Locate the cell with the specified text and output its (x, y) center coordinate. 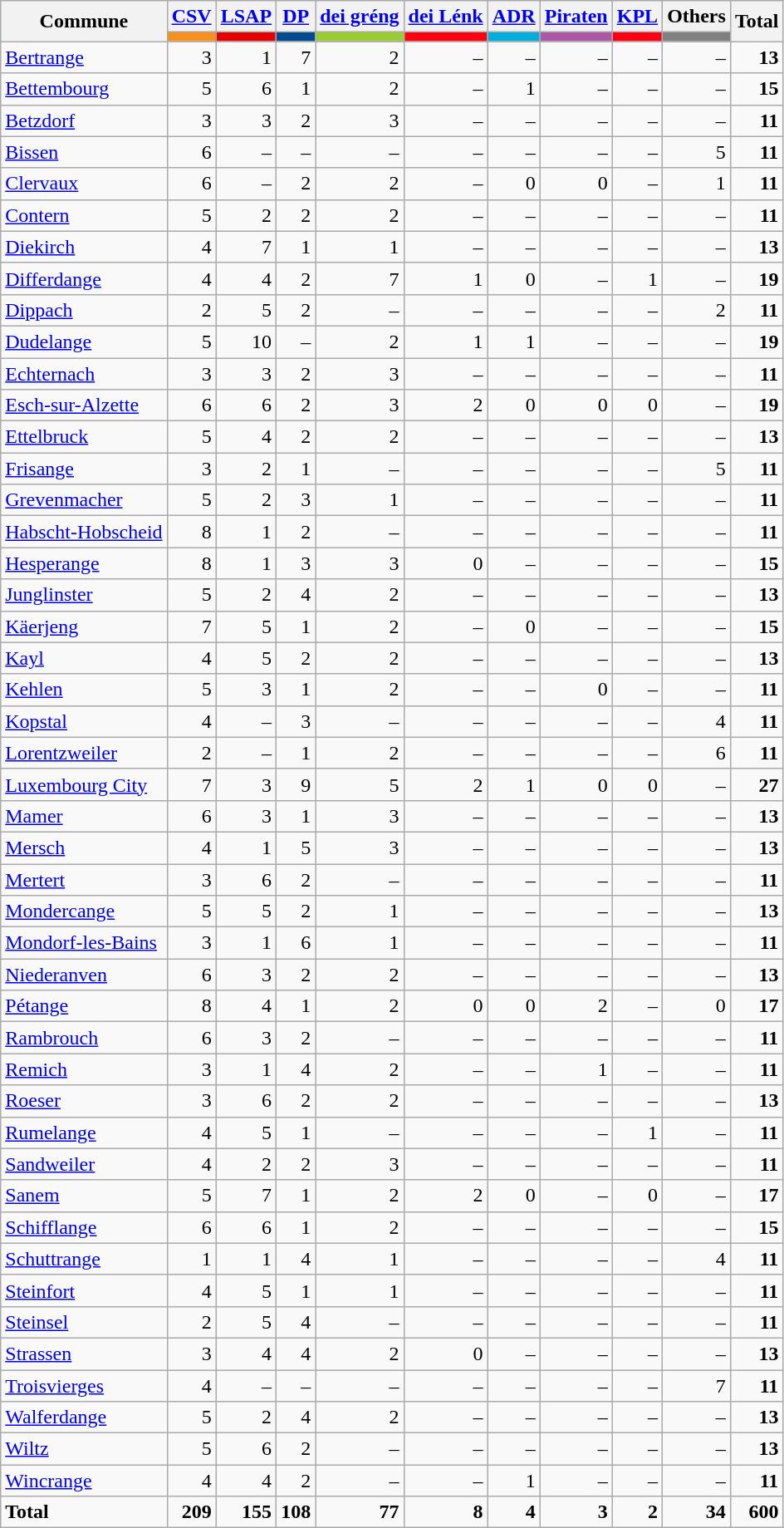
Hesperange (84, 563)
Bettembourg (84, 89)
Strassen (84, 1354)
Dudelange (84, 341)
9 (296, 784)
Grevenmacher (84, 500)
Luxembourg City (84, 784)
Kehlen (84, 690)
Dippach (84, 310)
Rumelange (84, 1132)
Clervaux (84, 184)
Wincrange (84, 1481)
Piraten (576, 17)
Steinfort (84, 1290)
CSV (191, 17)
Mondercange (84, 911)
Kayl (84, 658)
Diekirch (84, 247)
77 (360, 1512)
Sanem (84, 1196)
Echternach (84, 373)
34 (697, 1512)
Habscht-Hobscheid (84, 532)
dei Lénk (445, 17)
DP (296, 17)
Bissen (84, 152)
Troisvierges (84, 1385)
Rambrouch (84, 1038)
Mersch (84, 848)
Kopstal (84, 721)
Bertrange (84, 57)
Commune (84, 22)
KPL (637, 17)
Roeser (84, 1101)
Remich (84, 1069)
ADR (513, 17)
Wiltz (84, 1449)
Schifflange (84, 1227)
27 (757, 784)
Lorentzweiler (84, 753)
Mamer (84, 816)
dei gréng (360, 17)
108 (296, 1512)
Mertert (84, 880)
10 (246, 341)
Niederanven (84, 975)
LSAP (246, 17)
Esch-sur-Alzette (84, 405)
Ettelbruck (84, 437)
209 (191, 1512)
Contern (84, 215)
Käerjeng (84, 626)
Frisange (84, 469)
Pétange (84, 1006)
155 (246, 1512)
Steinsel (84, 1322)
Sandweiler (84, 1164)
Schuttrange (84, 1259)
600 (757, 1512)
Mondorf-les-Bains (84, 943)
Junglinster (84, 595)
Others (697, 17)
Walferdange (84, 1417)
Differdange (84, 278)
Betzdorf (84, 120)
